Pinpoint the cell where the given text exists, returning its (x, y) midpoint coordinate. 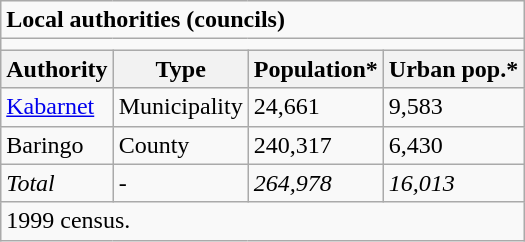
9,583 (453, 107)
Authority (57, 69)
264,978 (316, 183)
Type (180, 69)
Baringo (57, 145)
6,430 (453, 145)
Local authorities (councils) (262, 20)
24,661 (316, 107)
Urban pop.* (453, 69)
1999 census. (262, 221)
240,317 (316, 145)
Municipality (180, 107)
Population* (316, 69)
16,013 (453, 183)
- (180, 183)
Total (57, 183)
County (180, 145)
Kabarnet (57, 107)
